Output the [X, Y] coordinate of the center of the cell containing the given text.  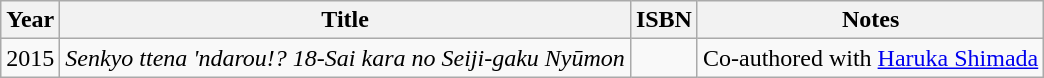
Title [346, 20]
Notes [870, 20]
Senkyo ttena 'ndarou!? 18-Sai kara no Seiji-gaku Nyūmon [346, 58]
Year [30, 20]
Co-authored with Haruka Shimada [870, 58]
ISBN [664, 20]
2015 [30, 58]
